From the cell containing the given text, extract its center point as [x, y] coordinate. 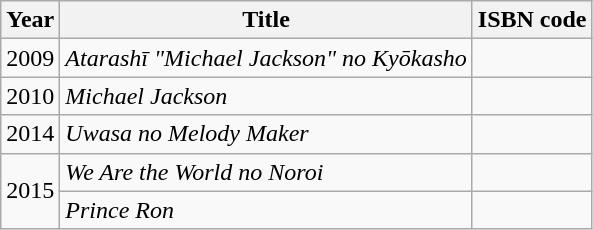
2009 [30, 58]
Michael Jackson [266, 96]
2014 [30, 134]
2010 [30, 96]
Year [30, 20]
Uwasa no Melody Maker [266, 134]
ISBN code [532, 20]
Prince Ron [266, 210]
Title [266, 20]
2015 [30, 191]
We Are the World no Noroi [266, 172]
Atarashī "Michael Jackson" no Kyōkasho [266, 58]
